Output the (x, y) coordinate of the center of the cell containing the given text.  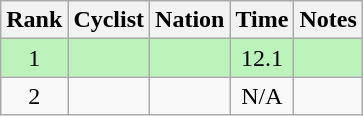
Notes (328, 20)
2 (34, 96)
N/A (262, 96)
Cyclist (109, 20)
Nation (190, 20)
Time (262, 20)
1 (34, 58)
12.1 (262, 58)
Rank (34, 20)
